Return [x, y] of the center of cell containing provided text 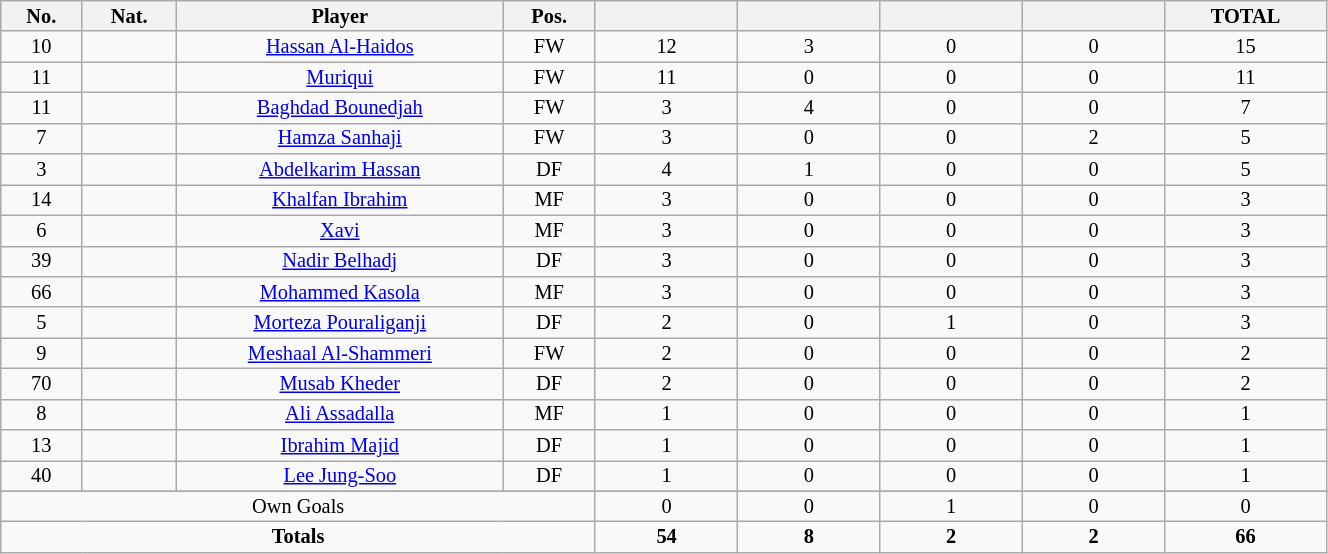
10 [42, 46]
No. [42, 16]
Khalfan Ibrahim [340, 200]
14 [42, 200]
Baghdad Bounedjah [340, 108]
Nadir Belhadj [340, 262]
Nat. [130, 16]
Ali Assadalla [340, 414]
Own Goals [298, 506]
39 [42, 262]
Ibrahim Majid [340, 446]
Musab Kheder [340, 384]
Pos. [550, 16]
12 [666, 46]
54 [666, 538]
Abdelkarim Hassan [340, 170]
15 [1246, 46]
Totals [298, 538]
Lee Jung-Soo [340, 476]
Morteza Pouraliganji [340, 322]
40 [42, 476]
Hassan Al-Haidos [340, 46]
9 [42, 354]
70 [42, 384]
6 [42, 230]
Player [340, 16]
TOTAL [1246, 16]
Hamza Sanhaji [340, 138]
Muriqui [340, 78]
13 [42, 446]
Mohammed Kasola [340, 292]
Xavi [340, 230]
Meshaal Al-Shammeri [340, 354]
